Identify which cell holds the provided text, then report its (x, y) central coordinate. 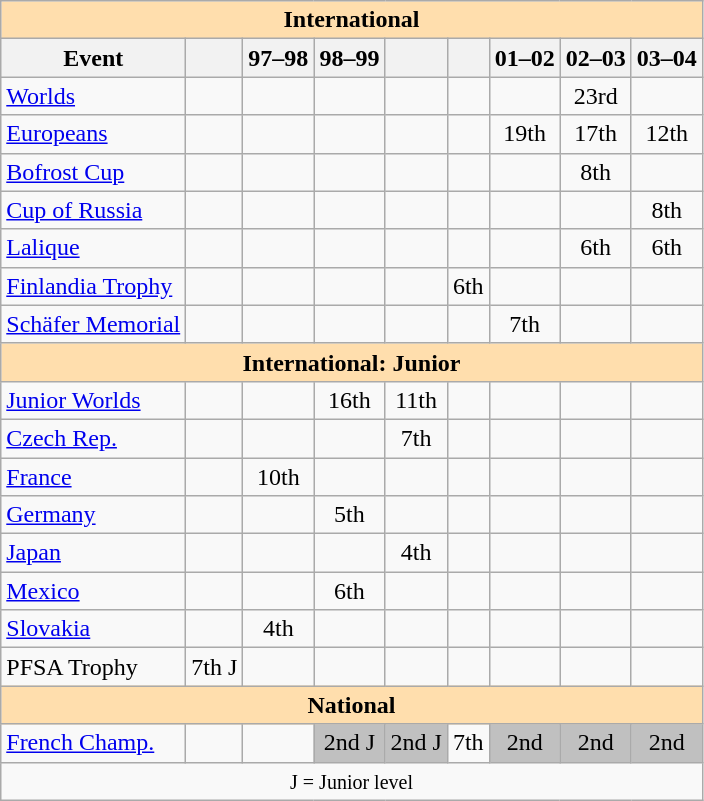
Japan (94, 553)
Lalique (94, 248)
Europeans (94, 134)
Finlandia Trophy (94, 286)
Mexico (94, 591)
Czech Rep. (94, 438)
01–02 (524, 58)
17th (596, 134)
Cup of Russia (94, 210)
Schäfer Memorial (94, 324)
98–99 (350, 58)
International (352, 20)
French Champ. (94, 743)
J = Junior level (352, 781)
Junior Worlds (94, 400)
France (94, 477)
Event (94, 58)
PFSA Trophy (94, 667)
10th (278, 477)
Worlds (94, 96)
02–03 (596, 58)
19th (524, 134)
National (352, 705)
International: Junior (352, 362)
Slovakia (94, 629)
97–98 (278, 58)
Bofrost Cup (94, 172)
11th (416, 400)
12th (666, 134)
5th (350, 515)
16th (350, 400)
03–04 (666, 58)
23rd (596, 96)
Germany (94, 515)
7th J (214, 667)
